Provide the (x, y) coordinate of the cell's center where the given text is located.  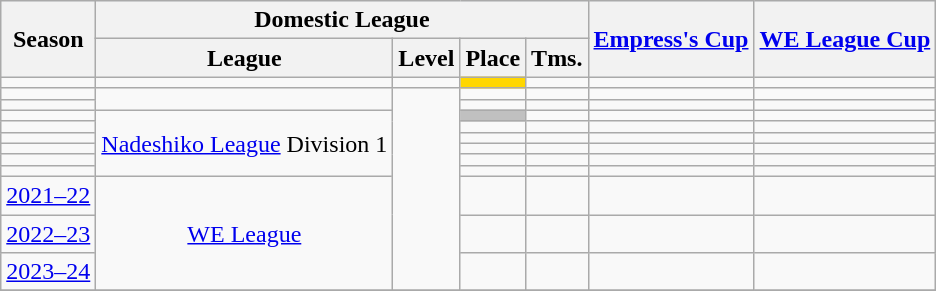
2022–23 (48, 233)
Empress's Cup (671, 39)
Season (48, 39)
2023–24 (48, 272)
Place (493, 58)
2021–22 (48, 195)
Domestic League (342, 20)
League (244, 58)
WE League Cup (845, 39)
Nadeshiko League Division 1 (244, 143)
Level (426, 58)
Tms. (557, 58)
WE League (244, 233)
